Scan for the cell matching the given text and deliver its [x, y] coordinate at center. 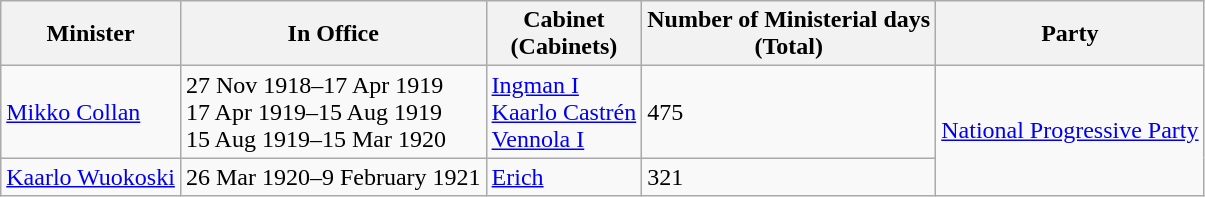
Cabinet(Cabinets) [564, 34]
National Progressive Party [1070, 131]
Party [1070, 34]
In Office [333, 34]
Minister [91, 34]
27 Nov 1918–17 Apr 191917 Apr 1919–15 Aug 191915 Aug 1919–15 Mar 1920 [333, 112]
Mikko Collan [91, 112]
475 [789, 112]
321 [789, 177]
Number of Ministerial days (Total) [789, 34]
Ingman IKaarlo CastrénVennola I [564, 112]
Kaarlo Wuokoski [91, 177]
26 Mar 1920–9 February 1921 [333, 177]
Erich [564, 177]
